From the cell containing the given text, extract its center point as (x, y) coordinate. 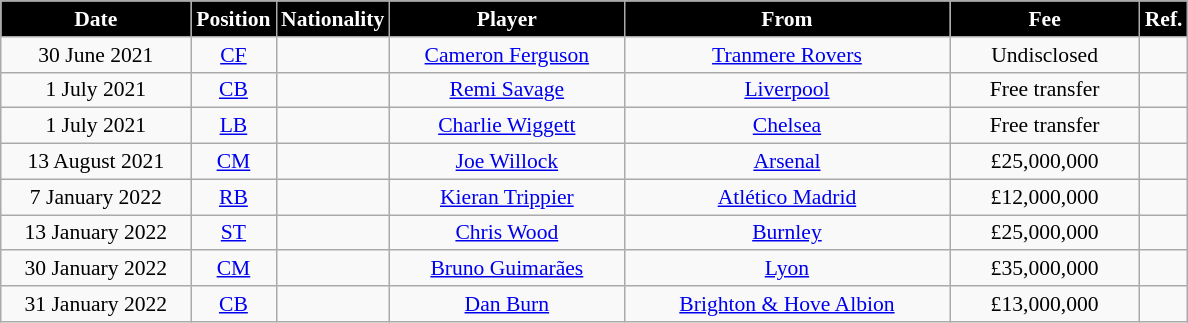
Ref. (1164, 19)
Tranmere Rovers (786, 55)
Cameron Ferguson (506, 55)
ST (234, 233)
LB (234, 126)
31 January 2022 (96, 304)
7 January 2022 (96, 197)
Joe Willock (506, 162)
Position (234, 19)
13 August 2021 (96, 162)
Bruno Guimarães (506, 269)
Dan Burn (506, 304)
Chris Wood (506, 233)
Lyon (786, 269)
Kieran Trippier (506, 197)
Undisclosed (1045, 55)
Arsenal (786, 162)
30 June 2021 (96, 55)
Brighton & Hove Albion (786, 304)
RB (234, 197)
From (786, 19)
CF (234, 55)
30 January 2022 (96, 269)
Remi Savage (506, 90)
£13,000,000 (1045, 304)
Player (506, 19)
13 January 2022 (96, 233)
Nationality (332, 19)
£12,000,000 (1045, 197)
Liverpool (786, 90)
£35,000,000 (1045, 269)
Charlie Wiggett (506, 126)
Atlético Madrid (786, 197)
Chelsea (786, 126)
Burnley (786, 233)
Fee (1045, 19)
Date (96, 19)
